Search for the cell housing the specified text and yield its (X, Y) center coordinate. 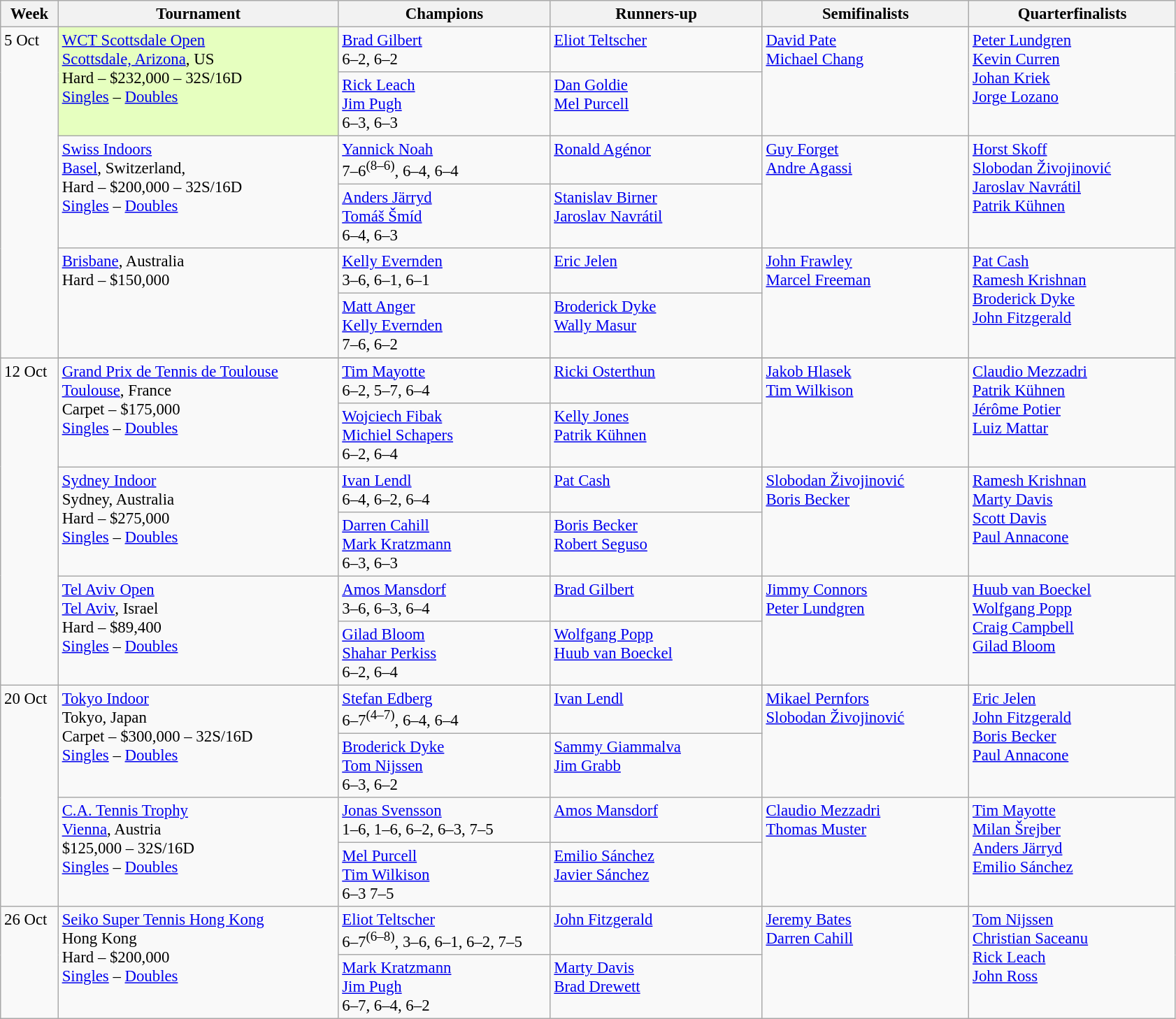
Tel Aviv Open Tel Aviv, Israel Hard – $89,400 Singles – Doubles (199, 630)
Ivan Lendl (656, 709)
Matt Anger Kelly Evernden 7–6, 6–2 (445, 326)
Brisbane, Australia Hard – $150,000 (199, 303)
Pat Cash Ramesh Krishnan Broderick Dyke John Fitzgerald (1073, 303)
Mel Purcell Tim Wilkison 6–3 7–5 (445, 875)
Week (29, 14)
Kelly Evernden 3–6, 6–1, 6–1 (445, 271)
Seiko Super Tennis Hong Kong Hong Kong Hard – $200,000 Singles – Doubles (199, 963)
Wolfgang Popp Huub van Boeckel (656, 653)
Broderick Dyke Tom Nijssen 6–3, 6–2 (445, 765)
Darren Cahill Mark Kratzmann 6–3, 6–3 (445, 544)
Eric Jelen John Fitzgerald Boris Becker Paul Annacone (1073, 741)
Sammy Giammalva Jim Grabb (656, 765)
Guy Forget Andre Agassi (866, 193)
Tokyo Indoor Tokyo, Japan Carpet – $300,000 – 32S/16D Singles – Doubles (199, 741)
John Fitzgerald (656, 931)
Mikael Pernfors Slobodan Živojinović (866, 741)
Slobodan Živojinović Boris Becker (866, 521)
Champions (445, 14)
Semifinalists (866, 14)
David Pate Michael Chang (866, 82)
Tom Nijssen Christian Saceanu Rick Leach John Ross (1073, 963)
Anders Järryd Tomáš Šmíd 6–4, 6–3 (445, 217)
Huub van Boeckel Wolfgang Popp Craig Campbell Gilad Bloom (1073, 630)
Boris Becker Robert Seguso (656, 544)
John Frawley Marcel Freeman (866, 303)
12 Oct (29, 521)
Pat Cash (656, 489)
Eric Jelen (656, 271)
Claudio Mezzadri Patrik Kühnen Jérôme Potier Luiz Mattar (1073, 412)
Jimmy Connors Peter Lundgren (866, 630)
Emilio Sánchez Javier Sánchez (656, 875)
Rick Leach Jim Pugh 6–3, 6–3 (445, 104)
5 Oct (29, 193)
Eliot Teltscher (656, 50)
Amos Mansdorf (656, 821)
Broderick Dyke Wally Masur (656, 326)
Sydney Indoor Sydney, Australia Hard – $275,000 Singles – Doubles (199, 521)
Ramesh Krishnan Marty Davis Scott Davis Paul Annacone (1073, 521)
Stefan Edberg 6–7(4–7), 6–4, 6–4 (445, 709)
Jakob Hlasek Tim Wilkison (866, 412)
Marty Davis Brad Drewett (656, 987)
Ronald Agénor (656, 161)
26 Oct (29, 963)
Jeremy Bates Darren Cahill (866, 963)
Brad Gilbert 6–2, 6–2 (445, 50)
C.A. Tennis Trophy Vienna, Austria$125,000 – 32S/16D Singles – Doubles (199, 852)
Horst Skoff Slobodan Živojinović Jaroslav Navrátil Patrik Kühnen (1073, 193)
Claudio Mezzadri Thomas Muster (866, 852)
Tim Mayotte 6–2, 5–7, 6–4 (445, 380)
Peter Lundgren Kevin Curren Johan Kriek Jorge Lozano (1073, 82)
Wojciech Fibak Michiel Schapers 6–2, 6–4 (445, 435)
20 Oct (29, 795)
Runners-up (656, 14)
Swiss Indoors Basel, Switzerland, Hard – $200,000 – 32S/16D Singles – Doubles (199, 193)
Tim Mayotte Milan Šrejber Anders Järryd Emilio Sánchez (1073, 852)
Mark Kratzmann Jim Pugh 6–7, 6–4, 6–2 (445, 987)
Ricki Osterthun (656, 380)
Jonas Svensson 1–6, 1–6, 6–2, 6–3, 7–5 (445, 821)
Yannick Noah 7–6(8–6), 6–4, 6–4 (445, 161)
WCT Scottsdale Open Scottsdale, Arizona, US Hard – $232,000 – 32S/16D Singles – Doubles (199, 82)
Kelly Jones Patrik Kühnen (656, 435)
Ivan Lendl 6–4, 6–2, 6–4 (445, 489)
Grand Prix de Tennis de Toulouse Toulouse, France Carpet – $175,000 Singles – Doubles (199, 412)
Amos Mansdorf 3–6, 6–3, 6–4 (445, 598)
Gilad Bloom Shahar Perkiss 6–2, 6–4 (445, 653)
Brad Gilbert (656, 598)
Quarterfinalists (1073, 14)
Stanislav Birner Jaroslav Navrátil (656, 217)
Tournament (199, 14)
Dan Goldie Mel Purcell (656, 104)
Eliot Teltscher 6–7(6–8), 3–6, 6–1, 6–2, 7–5 (445, 931)
